Find where the given text appears and provide that cell's center as (x, y) coordinate. 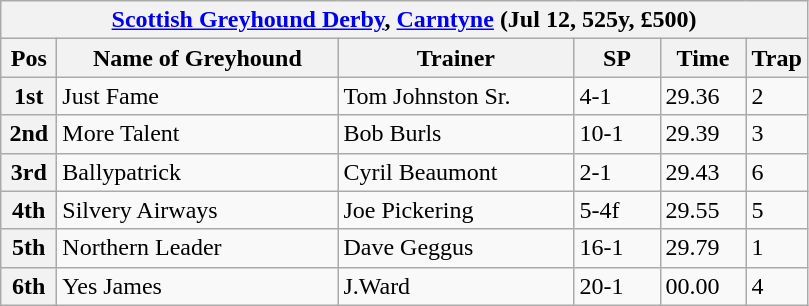
3 (776, 134)
4th (29, 210)
3rd (29, 172)
Joe Pickering (456, 210)
29.39 (703, 134)
00.00 (703, 286)
1 (776, 248)
29.43 (703, 172)
5 (776, 210)
6 (776, 172)
5th (29, 248)
2 (776, 96)
1st (29, 96)
29.36 (703, 96)
29.79 (703, 248)
SP (617, 58)
Scottish Greyhound Derby, Carntyne (Jul 12, 525y, £500) (404, 20)
Cyril Beaumont (456, 172)
Bob Burls (456, 134)
Yes James (198, 286)
Silvery Airways (198, 210)
2nd (29, 134)
Northern Leader (198, 248)
Name of Greyhound (198, 58)
20-1 (617, 286)
Tom Johnston Sr. (456, 96)
4-1 (617, 96)
4 (776, 286)
Ballypatrick (198, 172)
Trainer (456, 58)
Time (703, 58)
16-1 (617, 248)
Dave Geggus (456, 248)
J.Ward (456, 286)
10-1 (617, 134)
Just Fame (198, 96)
29.55 (703, 210)
5-4f (617, 210)
More Talent (198, 134)
2-1 (617, 172)
Pos (29, 58)
Trap (776, 58)
6th (29, 286)
